Capture the cell that displays the provided text and extract its [X, Y] central coordinate. 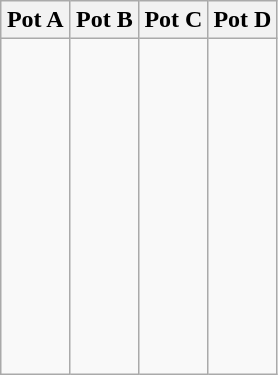
Pot A [36, 20]
Pot C [174, 20]
Pot B [104, 20]
Pot D [242, 20]
